Determine the [x, y] coordinate at the center of the cell enclosing the given text.  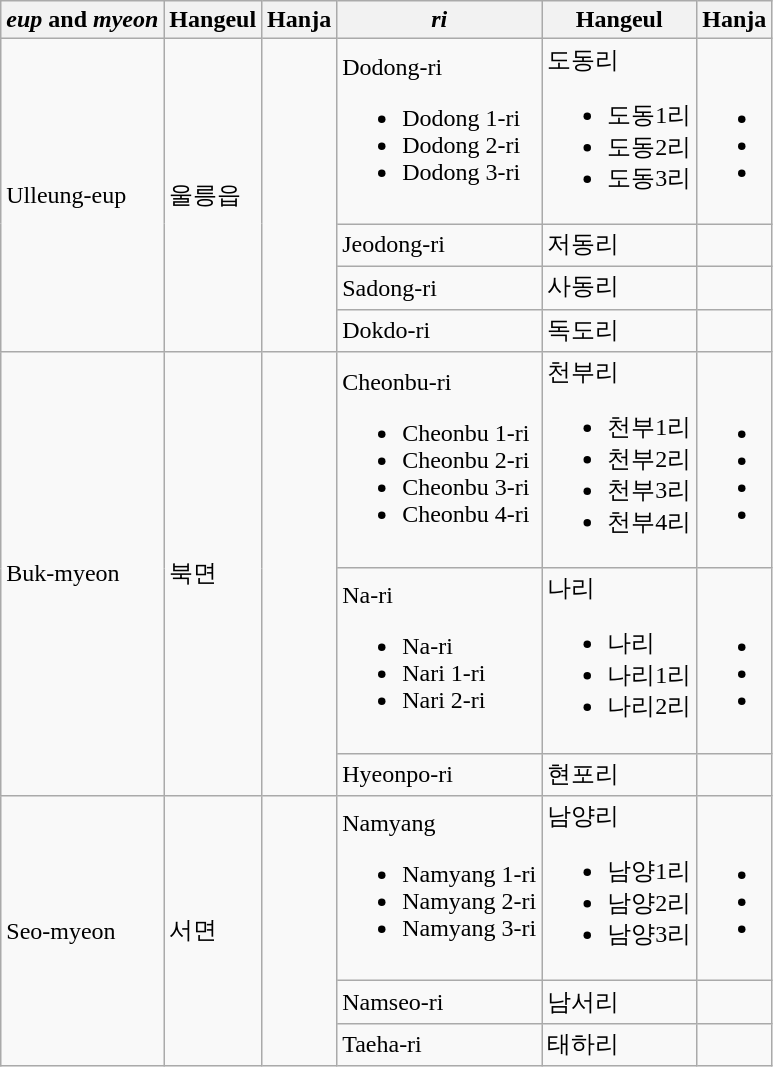
Cheonbu-riCheonbu 1-riCheonbu 2-riCheonbu 3-riCheonbu 4-ri [440, 460]
Sadong-ri [440, 288]
Namseo-ri [440, 1002]
Hyeonpo-ri [440, 774]
Jeodong-ri [440, 246]
Buk-myeon [82, 574]
북면 [213, 574]
Seo-myeon [82, 931]
태하리 [620, 1044]
남서리 [620, 1002]
Dokdo-ri [440, 330]
독도리 [620, 330]
남양리남양1리남양2리남양3리 [620, 888]
사동리 [620, 288]
Ulleung-eup [82, 196]
Dodong-riDodong 1-riDodong 2-riDodong 3-ri [440, 132]
천부리천부1리천부2리천부3리천부4리 [620, 460]
Na-riNa-riNari 1-riNari 2-ri [440, 660]
eup and myeon [82, 20]
울릉읍 [213, 196]
현포리 [620, 774]
도동리도동1리도동2리도동3리 [620, 132]
NamyangNamyang 1-riNamyang 2-riNamyang 3-ri [440, 888]
저동리 [620, 246]
나리나리나리1리나리2리 [620, 660]
Taeha-ri [440, 1044]
ri [440, 20]
서면 [213, 931]
